Detect which cell encompasses the target text, then output its (X, Y) center coordinate. 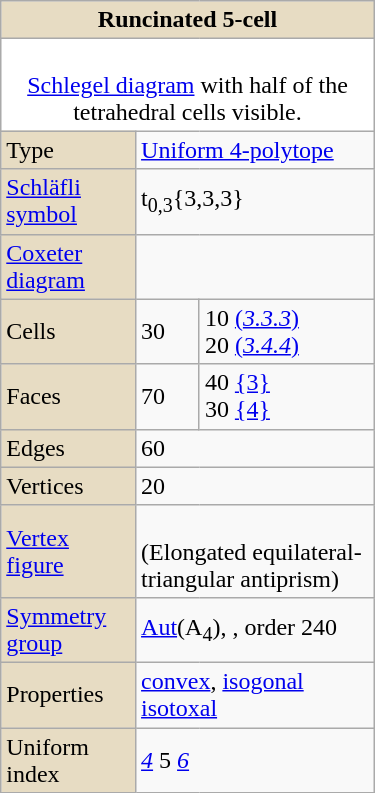
Type (68, 150)
70 (168, 396)
(Elongated equilateral-triangular antiprism) (256, 551)
30 (168, 332)
Uniform index (68, 760)
Aut(A4), , order 240 (256, 630)
Properties (68, 694)
Vertices (68, 486)
convex, isogonal isotoxal (256, 694)
Symmetry group (68, 630)
10 (3.3.3) 20 (3.4.4) (286, 332)
Runcinated 5-cell (188, 20)
Schlegel diagram with half of the tetrahedral cells visible. (188, 85)
Faces (68, 396)
Cells (68, 332)
40 {3}30 {4} (286, 396)
Uniform 4-polytope (256, 150)
t0,3{3,3,3} (256, 202)
Coxeter diagram (68, 266)
60 (256, 448)
Schläfli symbol (68, 202)
Edges (68, 448)
20 (256, 486)
4 5 6 (256, 760)
Vertex figure (68, 551)
